Identify which cell holds the provided text, then report its [X, Y] central coordinate. 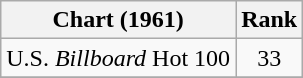
Chart (1961) [118, 20]
33 [270, 58]
U.S. Billboard Hot 100 [118, 58]
Rank [270, 20]
